For the text-containing cell, return its midpoint in [x, y] coordinate format. 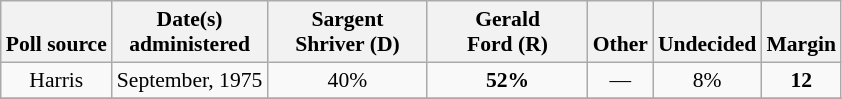
— [620, 80]
SargentShriver (D) [347, 32]
Undecided [707, 32]
September, 1975 [190, 80]
Margin [801, 32]
Other [620, 32]
GeraldFord (R) [507, 32]
8% [707, 80]
Harris [56, 80]
40% [347, 80]
12 [801, 80]
52% [507, 80]
Date(s)administered [190, 32]
Poll source [56, 32]
